Provide the (x, y) coordinate of the cell's center where the given text is located.  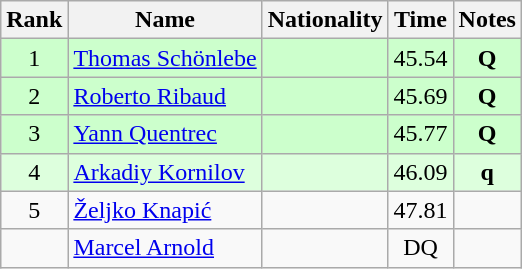
DQ (420, 248)
5 (34, 210)
Name (165, 20)
Notes (487, 20)
Time (420, 20)
Željko Knapić (165, 210)
46.09 (420, 172)
47.81 (420, 210)
1 (34, 58)
Arkadiy Kornilov (165, 172)
45.54 (420, 58)
4 (34, 172)
Rank (34, 20)
Roberto Ribaud (165, 96)
Thomas Schönlebe (165, 58)
2 (34, 96)
45.69 (420, 96)
3 (34, 134)
45.77 (420, 134)
q (487, 172)
Nationality (325, 20)
Marcel Arnold (165, 248)
Yann Quentrec (165, 134)
